Provide the (X, Y) coordinate of the cell's center where the given text is located.  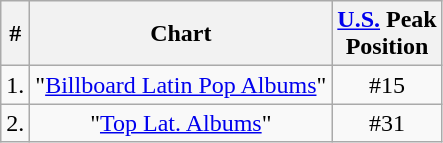
#31 (387, 123)
#15 (387, 85)
U.S. PeakPosition (387, 34)
1. (16, 85)
"Top Lat. Albums" (181, 123)
2. (16, 123)
# (16, 34)
Chart (181, 34)
"Billboard Latin Pop Albums" (181, 85)
